Scan for the cell matching the given text and deliver its [x, y] coordinate at center. 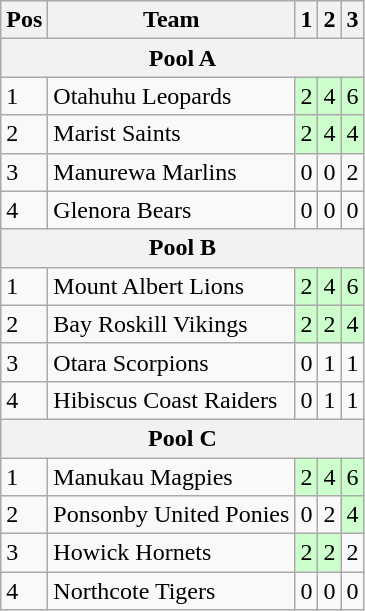
Pool C [182, 438]
Otara Scorpions [172, 362]
Otahuhu Leopards [172, 96]
Manurewa Marlins [172, 172]
Pool A [182, 58]
Glenora Bears [172, 210]
Mount Albert Lions [172, 286]
Bay Roskill Vikings [172, 324]
Ponsonby United Ponies [172, 515]
Howick Hornets [172, 553]
Marist Saints [172, 134]
Pos [24, 20]
Northcote Tigers [172, 591]
Team [172, 20]
Hibiscus Coast Raiders [172, 400]
Manukau Magpies [172, 477]
Pool B [182, 248]
